Detect which cell encompasses the target text, then output its (x, y) center coordinate. 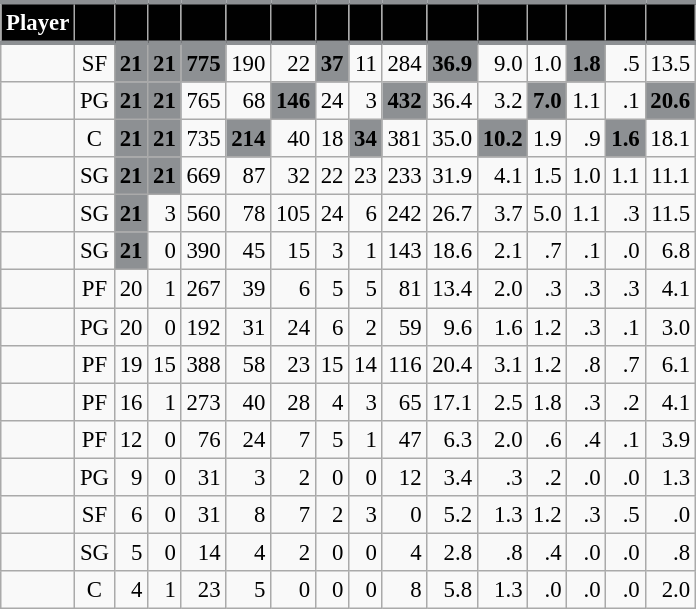
18.1 (670, 139)
19 (130, 364)
267 (204, 289)
5.2 (452, 515)
.6 (548, 439)
81 (404, 289)
16 (130, 402)
68 (248, 101)
388 (204, 364)
3.4 (452, 477)
2.8 (452, 552)
59 (404, 327)
65 (404, 402)
11.1 (670, 176)
7.0 (548, 101)
284 (404, 62)
9.6 (452, 327)
146 (294, 101)
20.4 (452, 364)
765 (204, 101)
390 (204, 251)
381 (404, 139)
116 (404, 364)
13.5 (670, 62)
3.1 (502, 364)
10.2 (502, 139)
3.7 (502, 214)
560 (204, 214)
1.5 (548, 176)
3.2 (502, 101)
3.0 (670, 327)
6.8 (670, 251)
2.1 (502, 251)
39 (248, 289)
735 (204, 139)
214 (248, 139)
6.3 (452, 439)
11 (366, 62)
37 (332, 62)
2.5 (502, 402)
36.9 (452, 62)
9.0 (502, 62)
1.9 (548, 139)
18.6 (452, 251)
5.8 (452, 590)
775 (204, 62)
18 (332, 139)
192 (204, 327)
28 (294, 402)
45 (248, 251)
35.0 (452, 139)
.9 (586, 139)
143 (404, 251)
32 (294, 176)
3.9 (670, 439)
5.0 (548, 214)
47 (404, 439)
Player (38, 22)
13.4 (452, 289)
669 (204, 176)
233 (404, 176)
11.5 (670, 214)
273 (204, 402)
17.1 (452, 402)
432 (404, 101)
76 (204, 439)
20.6 (670, 101)
36.4 (452, 101)
34 (366, 139)
87 (248, 176)
58 (248, 364)
78 (248, 214)
242 (404, 214)
9 (130, 477)
190 (248, 62)
31.9 (452, 176)
6.1 (670, 364)
105 (294, 214)
26.7 (452, 214)
